Detect which cell encompasses the target text, then output its (X, Y) center coordinate. 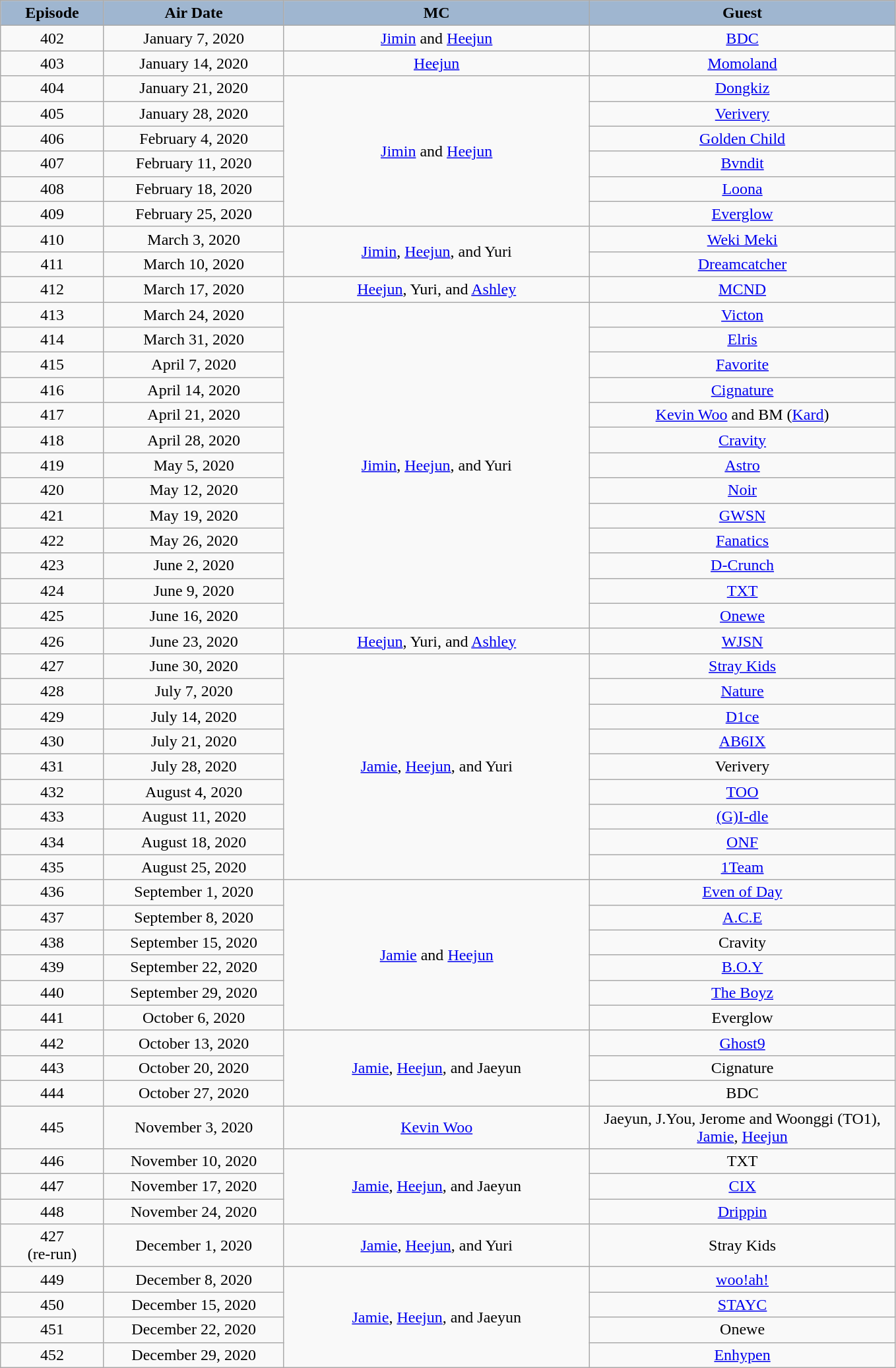
August 25, 2020 (194, 867)
June 16, 2020 (194, 616)
Victon (742, 315)
September 8, 2020 (194, 917)
May 26, 2020 (194, 540)
November 24, 2020 (194, 1212)
404 (53, 88)
440 (53, 993)
Weki Meki (742, 239)
woo!ah! (742, 1280)
421 (53, 515)
October 6, 2020 (194, 1018)
May 12, 2020 (194, 490)
446 (53, 1161)
407 (53, 164)
417 (53, 415)
402 (53, 38)
Kevin Woo and BM (Kard) (742, 415)
January 7, 2020 (194, 38)
January 28, 2020 (194, 114)
(G)I-dle (742, 817)
437 (53, 917)
June 30, 2020 (194, 666)
436 (53, 892)
August 4, 2020 (194, 792)
Jaeyun, J.You, Jerome and Woonggi (TO1), Jamie, Heejun (742, 1127)
452 (53, 1355)
438 (53, 942)
408 (53, 189)
March 17, 2020 (194, 289)
448 (53, 1212)
MC (437, 13)
Nature (742, 691)
February 11, 2020 (194, 164)
May 5, 2020 (194, 465)
412 (53, 289)
427(re-run) (53, 1246)
442 (53, 1043)
Drippin (742, 1212)
Astro (742, 465)
March 10, 2020 (194, 264)
October 13, 2020 (194, 1043)
Favorite (742, 365)
Jamie and Heejun (437, 955)
June 23, 2020 (194, 641)
413 (53, 315)
419 (53, 465)
429 (53, 716)
Bvndit (742, 164)
414 (53, 340)
Ghost9 (742, 1043)
Dongkiz (742, 88)
July 28, 2020 (194, 767)
April 21, 2020 (194, 415)
April 14, 2020 (194, 390)
June 2, 2020 (194, 566)
433 (53, 817)
441 (53, 1018)
444 (53, 1093)
Guest (742, 13)
Air Date (194, 13)
434 (53, 842)
1Team (742, 867)
March 24, 2020 (194, 315)
CIX (742, 1187)
449 (53, 1280)
January 14, 2020 (194, 63)
418 (53, 440)
411 (53, 264)
October 20, 2020 (194, 1068)
October 27, 2020 (194, 1093)
443 (53, 1068)
Loona (742, 189)
September 15, 2020 (194, 942)
426 (53, 641)
420 (53, 490)
428 (53, 691)
July 7, 2020 (194, 691)
August 18, 2020 (194, 842)
March 3, 2020 (194, 239)
Enhypen (742, 1355)
September 1, 2020 (194, 892)
December 1, 2020 (194, 1246)
April 28, 2020 (194, 440)
June 9, 2020 (194, 591)
February 4, 2020 (194, 139)
415 (53, 365)
February 18, 2020 (194, 189)
435 (53, 867)
December 15, 2020 (194, 1305)
November 10, 2020 (194, 1161)
Dreamcatcher (742, 264)
STAYC (742, 1305)
406 (53, 139)
422 (53, 540)
November 3, 2020 (194, 1127)
Noir (742, 490)
439 (53, 967)
September 29, 2020 (194, 993)
424 (53, 591)
February 25, 2020 (194, 214)
423 (53, 566)
AB6IX (742, 742)
July 21, 2020 (194, 742)
405 (53, 114)
July 14, 2020 (194, 716)
Golden Child (742, 139)
Even of Day (742, 892)
Momoland (742, 63)
April 7, 2020 (194, 365)
Episode (53, 13)
WJSN (742, 641)
January 21, 2020 (194, 88)
451 (53, 1330)
Elris (742, 340)
GWSN (742, 515)
425 (53, 616)
450 (53, 1305)
431 (53, 767)
December 29, 2020 (194, 1355)
December 8, 2020 (194, 1280)
D-Crunch (742, 566)
447 (53, 1187)
September 22, 2020 (194, 967)
The Boyz (742, 993)
445 (53, 1127)
427 (53, 666)
TOO (742, 792)
March 31, 2020 (194, 340)
Kevin Woo (437, 1127)
Heejun (437, 63)
Fanatics (742, 540)
May 19, 2020 (194, 515)
MCND (742, 289)
November 17, 2020 (194, 1187)
403 (53, 63)
A.C.E (742, 917)
D1ce (742, 716)
B.O.Y (742, 967)
ONF (742, 842)
409 (53, 214)
410 (53, 239)
416 (53, 390)
430 (53, 742)
432 (53, 792)
December 22, 2020 (194, 1330)
August 11, 2020 (194, 817)
